Identify which cell holds the provided text, then report its [x, y] central coordinate. 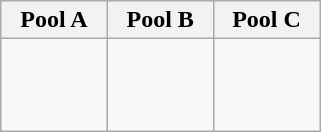
Pool C [266, 20]
Pool B [160, 20]
Pool A [54, 20]
